Locate the cell with the specified text and output its [x, y] center coordinate. 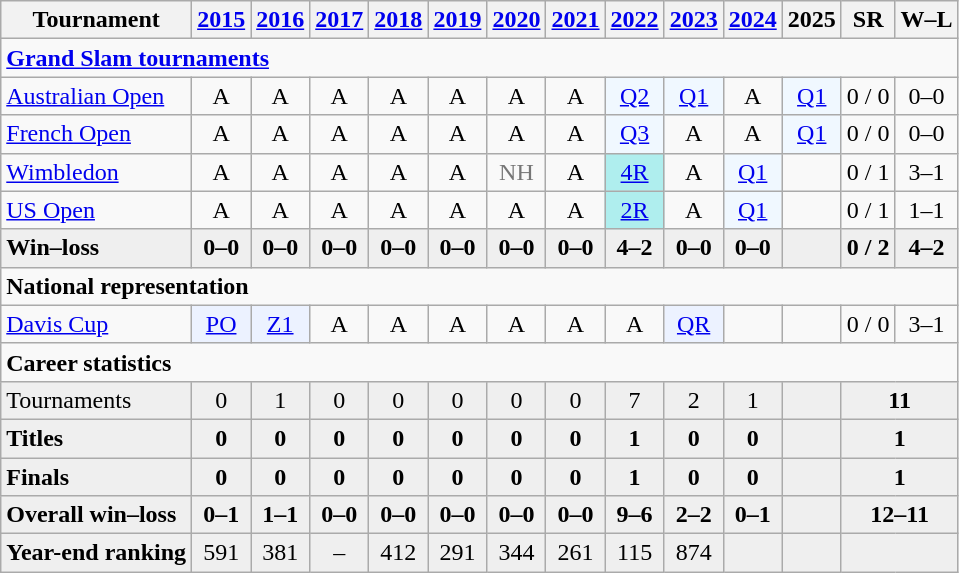
US Open [96, 210]
4R [634, 172]
Year-end ranking [96, 553]
2R [634, 210]
Finals [96, 477]
– [340, 553]
874 [694, 553]
7 [634, 400]
2025 [812, 20]
Tournament [96, 20]
344 [516, 553]
Titles [96, 438]
PO [222, 324]
Davis Cup [96, 324]
Australian Open [96, 96]
Win–loss [96, 248]
0 / 2 [868, 248]
2022 [634, 20]
Q2 [634, 96]
11 [900, 400]
2015 [222, 20]
French Open [96, 134]
2023 [694, 20]
Grand Slam tournaments [480, 58]
Overall win–loss [96, 515]
Career statistics [480, 362]
2024 [752, 20]
Z1 [280, 324]
Tournaments [96, 400]
2018 [398, 20]
9–6 [634, 515]
W–L [926, 20]
291 [458, 553]
Q3 [634, 134]
NH [516, 172]
2 [694, 400]
381 [280, 553]
115 [634, 553]
2016 [280, 20]
2020 [516, 20]
SR [868, 20]
591 [222, 553]
QR [694, 324]
12–11 [900, 515]
Wimbledon [96, 172]
National representation [480, 286]
412 [398, 553]
2017 [340, 20]
2021 [576, 20]
2–2 [694, 515]
2019 [458, 20]
261 [576, 553]
